Find where the given text appears and provide that cell's center as (x, y) coordinate. 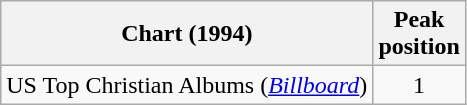
US Top Christian Albums (Billboard) (187, 85)
Chart (1994) (187, 34)
Peakposition (419, 34)
1 (419, 85)
